Determine the [X, Y] coordinate at the center of the cell enclosing the given text.  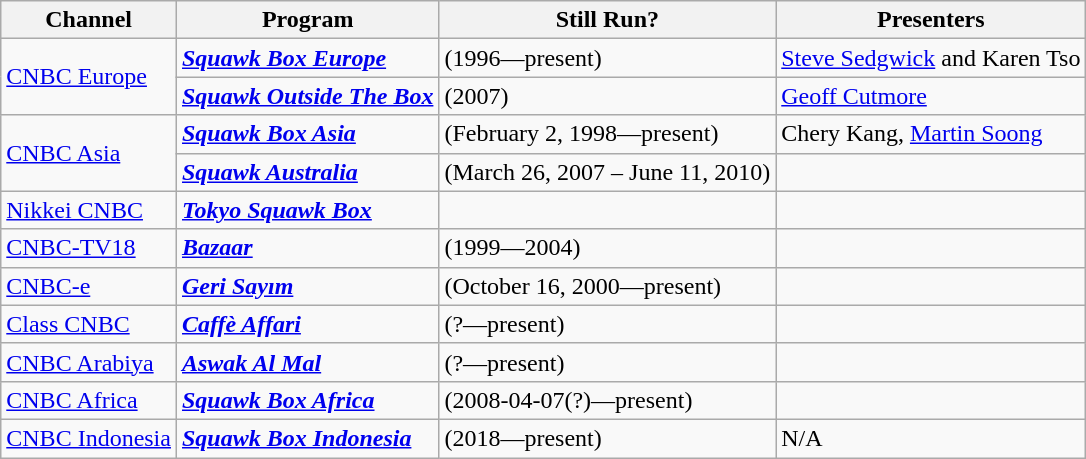
Squawk Outside The Box [307, 96]
(March 26, 2007 – June 11, 2010) [608, 172]
Presenters [931, 20]
Squawk Box Africa [307, 400]
(February 2, 1998—present) [608, 134]
CNBC Europe [89, 77]
CNBC-TV18 [89, 248]
Still Run? [608, 20]
Geri Sayım [307, 286]
Geoff Cutmore [931, 96]
Chery Kang, Martin Soong [931, 134]
CNBC Africa [89, 400]
CNBC-e [89, 286]
Tokyo Squawk Box [307, 210]
(2008-04-07(?)—present) [608, 400]
Squawk Box Indonesia [307, 438]
Bazaar [307, 248]
Squawk Box Europe [307, 58]
CNBC Asia [89, 153]
Program [307, 20]
CNBC Indonesia [89, 438]
Class CNBC [89, 324]
(2018—present) [608, 438]
Nikkei CNBC [89, 210]
Squawk Australia [307, 172]
Squawk Box Asia [307, 134]
(1996—present) [608, 58]
Channel [89, 20]
CNBC Arabiya [89, 362]
(2007) [608, 96]
N/A [931, 438]
Caffè Affari [307, 324]
Aswak Al Mal [307, 362]
Steve Sedgwick and Karen Tso [931, 58]
(1999—2004) [608, 248]
(October 16, 2000—present) [608, 286]
